Capture the cell that displays the provided text and extract its [X, Y] central coordinate. 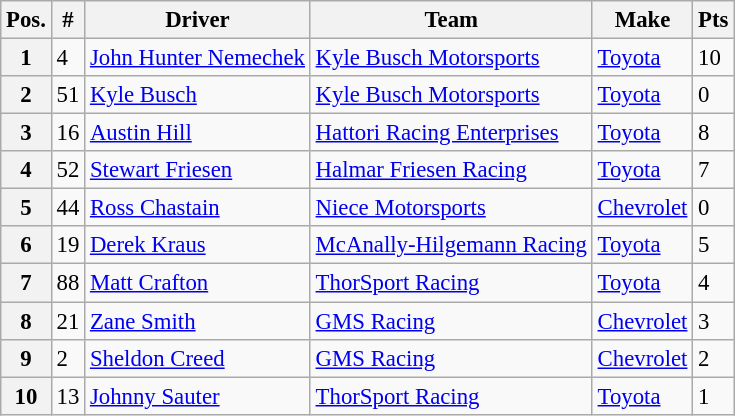
John Hunter Nemechek [198, 58]
51 [68, 95]
Make [642, 20]
6 [26, 245]
Matt Crafton [198, 283]
52 [68, 170]
# [68, 20]
Hattori Racing Enterprises [451, 133]
13 [68, 396]
Johnny Sauter [198, 396]
Niece Motorsports [451, 208]
Ross Chastain [198, 208]
Team [451, 20]
19 [68, 245]
Derek Kraus [198, 245]
Zane Smith [198, 321]
Kyle Busch [198, 95]
Austin Hill [198, 133]
Pts [714, 20]
16 [68, 133]
21 [68, 321]
McAnally-Hilgemann Racing [451, 245]
Halmar Friesen Racing [451, 170]
Pos. [26, 20]
88 [68, 283]
9 [26, 358]
44 [68, 208]
Sheldon Creed [198, 358]
Stewart Friesen [198, 170]
Driver [198, 20]
